Search for the cell housing the specified text and yield its [x, y] center coordinate. 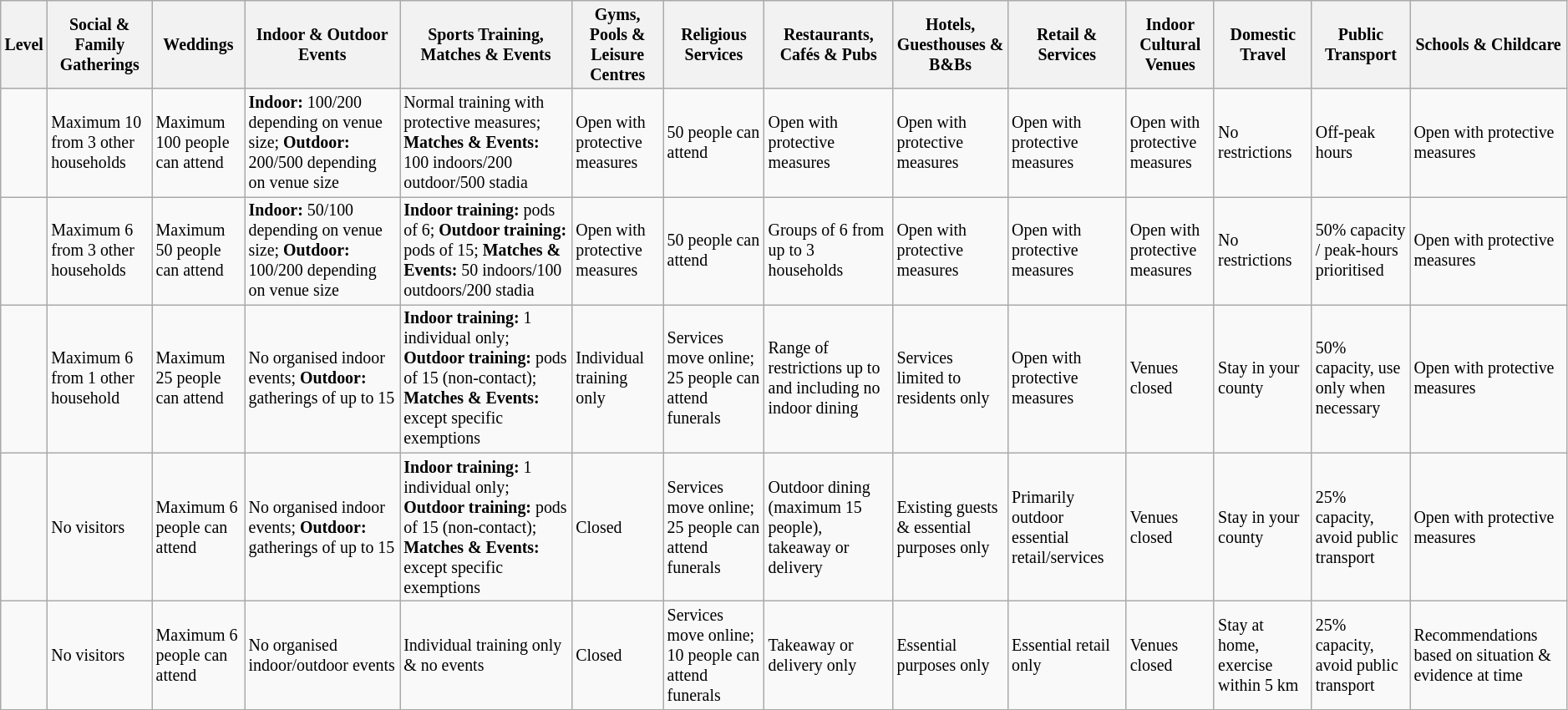
Primarily outdoor essential retail/services [1067, 528]
Maximum 6 from 1 other household [100, 379]
Takeaway or delivery only [829, 655]
Indoor: 50/100 depending on venue size; Outdoor: 100/200 depending on venue size [322, 251]
Indoor & Outdoor Events [322, 45]
Maximum 100 people can attend [199, 142]
Off-peak hours [1361, 142]
Social & Family Gatherings [100, 45]
Maximum 25 people can attend [199, 379]
Indoor training: pods of 6; Outdoor training: pods of 15; Matches & Events: 50 indoors/100 outdoors/200 stadia [486, 251]
Weddings [199, 45]
Maximum 10 from 3 other households [100, 142]
Existing guests & essential purposes only [951, 528]
Gyms, Pools & Leisure Centres [618, 45]
No organised indoor/outdoor events [322, 655]
Individual training only & no events [486, 655]
Recommendations based on situation & evidence at time [1489, 655]
Outdoor dining (maximum 15 people), takeaway or delivery [829, 528]
Hotels, Guesthouses & B&Bs [951, 45]
Schools & Childcare [1489, 45]
Essential retail only [1067, 655]
Normal training with protective measures; Matches & Events: 100 indoors/200 outdoor/500 stadia [486, 142]
Domestic Travel [1263, 45]
Sports Training, Matches & Events [486, 45]
Indoor: 100/200 depending on venue size; Outdoor: 200/500 depending on venue size [322, 142]
Essential purposes only [951, 655]
Religious Services [713, 45]
Indoor Cultural Venues [1170, 45]
Individual training only [618, 379]
Retail & Services [1067, 45]
Maximum 6 from 3 other households [100, 251]
Maximum 50 people can attend [199, 251]
Range of restrictions up to and including no indoor dining [829, 379]
Groups of 6 from up to 3 households [829, 251]
Services limited to residents only [951, 379]
Stay at home, exercise within 5 km [1263, 655]
Public Transport [1361, 45]
50% capacity, use only when necessary [1361, 379]
Restaurants, Cafés & Pubs [829, 45]
Services move online; 10 people can attend funerals [713, 655]
Level [24, 45]
50% capacity / peak-hours prioritised [1361, 251]
